Provide the [X, Y] coordinate of the cell's center where the given text is located.  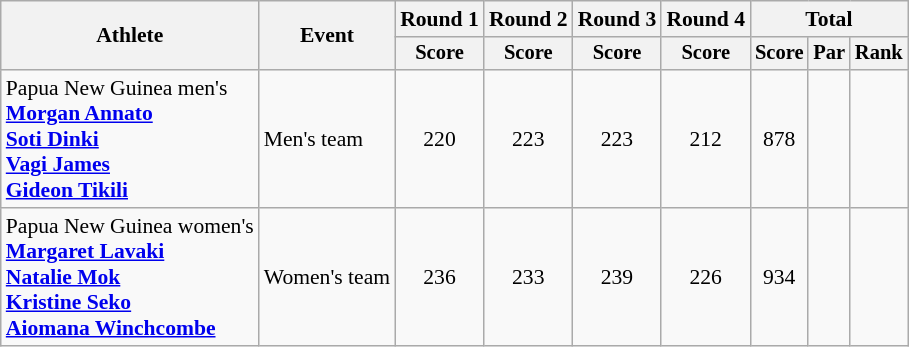
236 [440, 277]
Round 1 [440, 19]
Papua New Guinea women'sMargaret LavakiNatalie MokKristine SekoAiomana Winchcombe [130, 277]
233 [528, 277]
Round 4 [706, 19]
Round 3 [618, 19]
239 [618, 277]
212 [706, 139]
Men's team [327, 139]
934 [779, 277]
Par [829, 54]
Total [829, 19]
226 [706, 277]
Event [327, 36]
878 [779, 139]
Women's team [327, 277]
Athlete [130, 36]
Round 2 [528, 19]
Papua New Guinea men'sMorgan AnnatoSoti DinkiVagi JamesGideon Tikili [130, 139]
Rank [879, 54]
220 [440, 139]
